Locate the cell with the specified text and output its [X, Y] center coordinate. 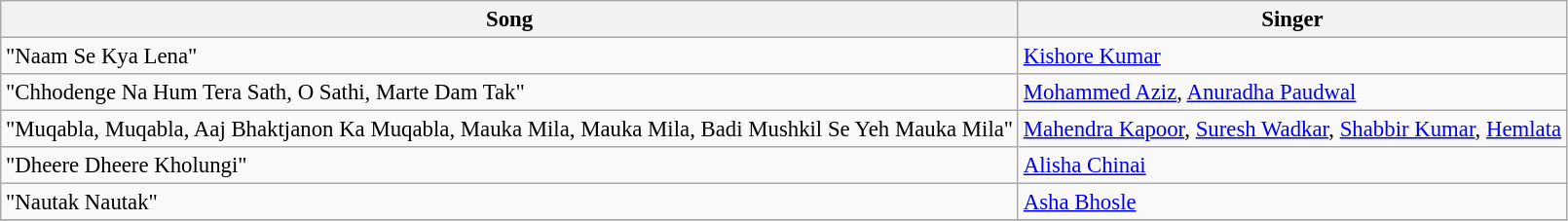
"Naam Se Kya Lena" [510, 56]
"Nautak Nautak" [510, 203]
Song [510, 19]
"Dheere Dheere Kholungi" [510, 166]
Alisha Chinai [1291, 166]
Mahendra Kapoor, Suresh Wadkar, Shabbir Kumar, Hemlata [1291, 129]
"Chhodenge Na Hum Tera Sath, O Sathi, Marte Dam Tak" [510, 92]
Mohammed Aziz, Anuradha Paudwal [1291, 92]
Kishore Kumar [1291, 56]
"Muqabla, Muqabla, Aaj Bhaktjanon Ka Muqabla, Mauka Mila, Mauka Mila, Badi Mushkil Se Yeh Mauka Mila" [510, 129]
Asha Bhosle [1291, 203]
Singer [1291, 19]
